From the cell containing the given text, extract its center point as [x, y] coordinate. 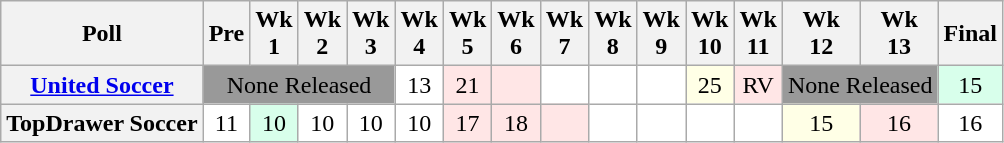
11 [226, 123]
17 [467, 123]
Wk6 [516, 34]
Wk2 [322, 34]
Wk8 [613, 34]
Wk5 [467, 34]
Wk4 [419, 34]
Wk11 [758, 34]
United Soccer [102, 85]
TopDrawer Soccer [102, 123]
21 [467, 85]
Wk13 [899, 34]
RV [758, 85]
Pre [226, 34]
25 [710, 85]
Wk1 [274, 34]
Wk9 [661, 34]
Wk12 [821, 34]
18 [516, 123]
Final [970, 34]
13 [419, 85]
Wk7 [564, 34]
Poll [102, 34]
Wk10 [710, 34]
Wk3 [371, 34]
